Return the (X, Y) coordinate for the center point of the cell that contains the specified text.  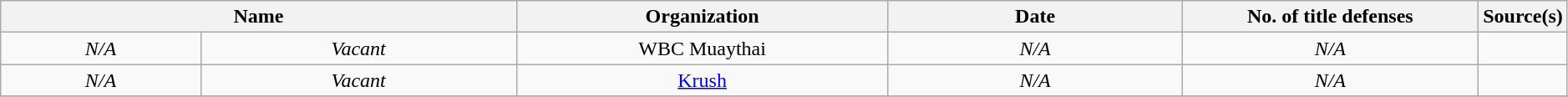
Date (1035, 17)
No. of title defenses (1330, 17)
WBC Muaythai (702, 48)
Name (259, 17)
Organization (702, 17)
Krush (702, 80)
Source(s) (1524, 17)
